Capture the cell that displays the provided text and extract its (x, y) central coordinate. 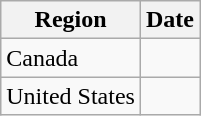
Date (170, 20)
United States (71, 96)
Canada (71, 58)
Region (71, 20)
